Pinpoint the cell where the given text exists, returning its (x, y) midpoint coordinate. 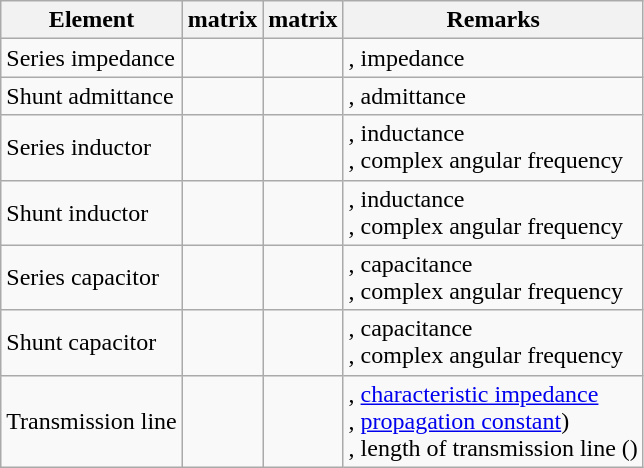
Series capacitor (92, 278)
Transmission line (92, 421)
Series impedance (92, 58)
, admittance (493, 96)
, characteristic impedance, propagation constant), length of transmission line () (493, 421)
Element (92, 20)
, impedance (493, 58)
Remarks (493, 20)
Shunt inductor (92, 212)
Shunt capacitor (92, 342)
Series inductor (92, 148)
Shunt admittance (92, 96)
